Search for the cell housing the specified text and yield its [x, y] center coordinate. 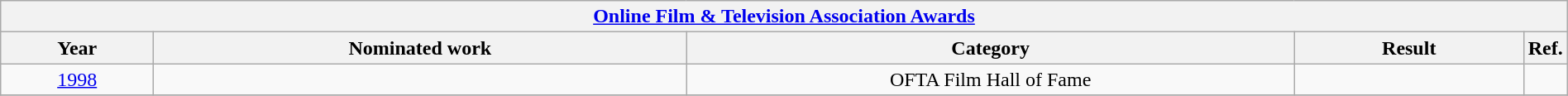
Year [78, 48]
Category [991, 48]
OFTA Film Hall of Fame [991, 79]
Nominated work [420, 48]
Ref. [1545, 48]
Result [1409, 48]
Online Film & Television Association Awards [784, 17]
1998 [78, 79]
